Identify which cell holds the provided text, then report its [x, y] central coordinate. 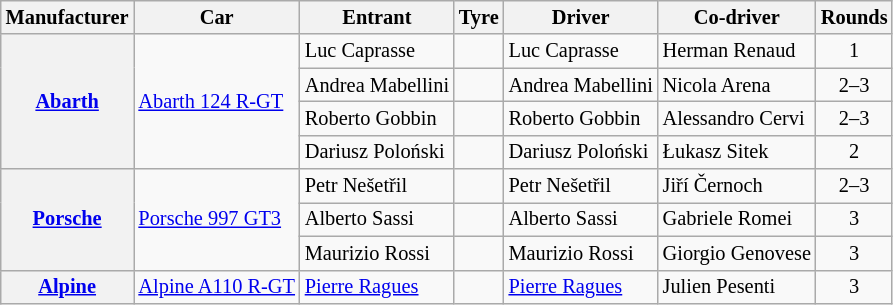
Gabriele Romei [737, 219]
Porsche [68, 220]
Driver [581, 17]
Abarth [68, 102]
Car [217, 17]
Porsche 997 GT3 [217, 220]
Łukasz Sitek [737, 152]
Alpine A110 R-GT [217, 287]
Alpine [68, 287]
Co-driver [737, 17]
Tyre [479, 17]
2 [854, 152]
Julien Pesenti [737, 287]
Alessandro Cervi [737, 118]
Giorgio Genovese [737, 253]
1 [854, 51]
Jiří Černoch [737, 186]
Rounds [854, 17]
Entrant [377, 17]
Nicola Arena [737, 85]
Abarth 124 R-GT [217, 102]
Manufacturer [68, 17]
Herman Renaud [737, 51]
